Search for the cell housing the specified text and yield its (x, y) center coordinate. 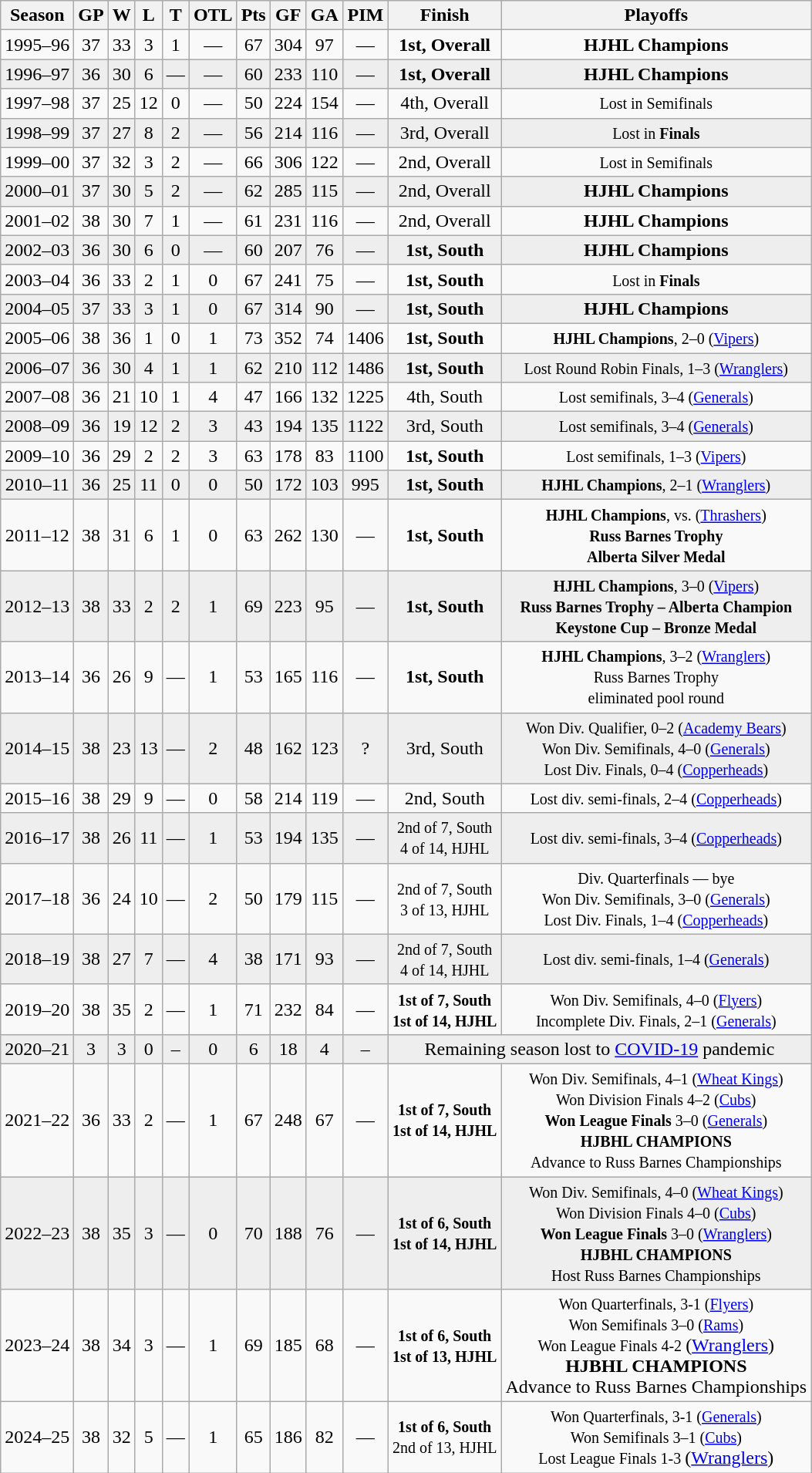
132 (324, 397)
Lost semifinals, 1–3 (Vipers) (656, 456)
1998–99 (37, 133)
154 (324, 103)
Playoffs (656, 15)
314 (288, 308)
Won Quarterfinals, 3-1 (Flyers) Won Semifinals 3–0 (Rams)Won League Finals 4-2 (Wranglers)HJBHL CHAMPIONS Advance to Russ Barnes Championships (656, 1346)
262 (288, 535)
23 (122, 748)
34 (122, 1346)
122 (324, 162)
83 (324, 456)
58 (253, 798)
103 (324, 485)
1225 (366, 397)
2012–13 (37, 606)
HJHL Champions, 3–0 (Vipers)Russ Barnes Trophy – Alberta ChampionKeystone Cup – Bronze Medal (656, 606)
90 (324, 308)
HJHL Champions, 2–1 (Wranglers) (656, 485)
165 (288, 677)
GP (91, 15)
GF (288, 15)
8 (148, 133)
179 (288, 898)
110 (324, 74)
56 (253, 133)
210 (288, 368)
1st of 6, South1st of 13, HJHL (444, 1346)
Finish (444, 15)
2011–12 (37, 535)
1100 (366, 456)
2005–06 (37, 338)
233 (288, 74)
Lost div. semi-finals, 3–4 (Copperheads) (656, 838)
2010–11 (37, 485)
2008–09 (37, 426)
21 (122, 397)
231 (288, 221)
70 (253, 1233)
2019–20 (37, 1009)
241 (288, 279)
2007–08 (37, 397)
84 (324, 1009)
995 (366, 485)
224 (288, 103)
1997–98 (37, 103)
1st of 6, South2nd of 13, HJHL (444, 1438)
74 (324, 338)
68 (324, 1346)
2009–10 (37, 456)
1486 (366, 368)
Season (37, 15)
31 (122, 535)
178 (288, 456)
2024–25 (37, 1438)
1995–96 (37, 45)
2003–04 (37, 279)
162 (288, 748)
82 (324, 1438)
171 (288, 959)
1st of 6, South1st of 14, HJHL (444, 1233)
97 (324, 45)
OTL (213, 15)
2nd of 7, South3 of 13, HJHL (444, 898)
2013–14 (37, 677)
3rd, Overall (444, 133)
223 (288, 606)
207 (288, 250)
304 (288, 45)
47 (253, 397)
2nd, South (444, 798)
1406 (366, 338)
HJHL Champions, 2–0 (Vipers) (656, 338)
188 (288, 1233)
112 (324, 368)
HJHL Champions, vs. (Thrashers)Russ Barnes Trophy Alberta Silver Medal (656, 535)
T (176, 15)
185 (288, 1346)
123 (324, 748)
24 (122, 898)
Won Div. Semifinals, 4–0 (Wheat Kings)Won Division Finals 4–0 (Cubs)Won League Finals 3–0 (Wranglers)HJBHL CHAMPIONS Host Russ Barnes Championships (656, 1233)
73 (253, 338)
Won Div. Qualifier, 0–2 (Academy Bears) Won Div. Semifinals, 4–0 (Generals)Lost Div. Finals, 0–4 (Copperheads) (656, 748)
Lost div. semi-finals, 2–4 (Copperheads) (656, 798)
2015–16 (37, 798)
61 (253, 221)
71 (253, 1009)
95 (324, 606)
Remaining season lost to COVID-19 pandemic (599, 1049)
2000–01 (37, 191)
2018–19 (37, 959)
93 (324, 959)
43 (253, 426)
232 (288, 1009)
1996–97 (37, 74)
186 (288, 1438)
166 (288, 397)
2017–18 (37, 898)
1999–00 (37, 162)
Won Quarterfinals, 3-1 (Generals) Won Semifinals 3–1 (Cubs)Lost League Finals 1-3 (Wranglers) (656, 1438)
W (122, 15)
19 (122, 426)
2023–24 (37, 1346)
248 (288, 1120)
306 (288, 162)
130 (324, 535)
2002–03 (37, 250)
2016–17 (37, 838)
Won Div. Semifinals, 4–0 (Flyers)Incomplete Div. Finals, 2–1 (Generals) (656, 1009)
PIM (366, 15)
HJHL Champions, 3–2 (Wranglers)Russ Barnes Trophy eliminated pool round (656, 677)
75 (324, 279)
48 (253, 748)
2014–15 (37, 748)
2004–05 (37, 308)
Pts (253, 15)
4th, Overall (444, 103)
Div. Quarterfinals — byeWon Div. Semifinals, 3–0 (Generals)Lost Div. Finals, 1–4 (Copperheads) (656, 898)
66 (253, 162)
GA (324, 15)
2006–07 (37, 368)
2021–22 (37, 1120)
Lost Round Robin Finals, 1–3 (Wranglers) (656, 368)
285 (288, 191)
13 (148, 748)
18 (288, 1049)
2001–02 (37, 221)
2020–21 (37, 1049)
L (148, 15)
2022–23 (37, 1233)
119 (324, 798)
352 (288, 338)
? (366, 748)
172 (288, 485)
65 (253, 1438)
1122 (366, 426)
4th, South (444, 397)
Lost div. semi-finals, 1–4 (Generals) (656, 959)
